Detect which cell encompasses the target text, then output its [X, Y] center coordinate. 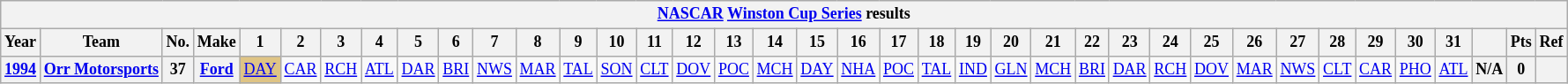
Ford [217, 69]
27 [1297, 42]
Make [217, 42]
37 [178, 69]
NHA [858, 69]
28 [1338, 42]
1994 [21, 69]
Pts [1521, 42]
23 [1130, 42]
5 [418, 42]
0 [1521, 69]
NASCAR Winston Cup Series results [784, 14]
6 [457, 42]
GLN [1011, 69]
4 [380, 42]
20 [1011, 42]
21 [1053, 42]
Team [100, 42]
7 [495, 42]
Ref [1551, 42]
Year [21, 42]
N/A [1490, 69]
11 [654, 42]
22 [1093, 42]
16 [858, 42]
18 [936, 42]
8 [538, 42]
SON [617, 69]
19 [973, 42]
17 [899, 42]
10 [617, 42]
30 [1416, 42]
2 [301, 42]
No. [178, 42]
Orr Motorsports [100, 69]
1 [260, 42]
31 [1453, 42]
3 [341, 42]
26 [1254, 42]
9 [578, 42]
29 [1376, 42]
12 [694, 42]
IND [973, 69]
15 [817, 42]
14 [775, 42]
24 [1170, 42]
PHO [1416, 69]
13 [734, 42]
25 [1212, 42]
